For the text-containing cell, return its midpoint in (x, y) coordinate format. 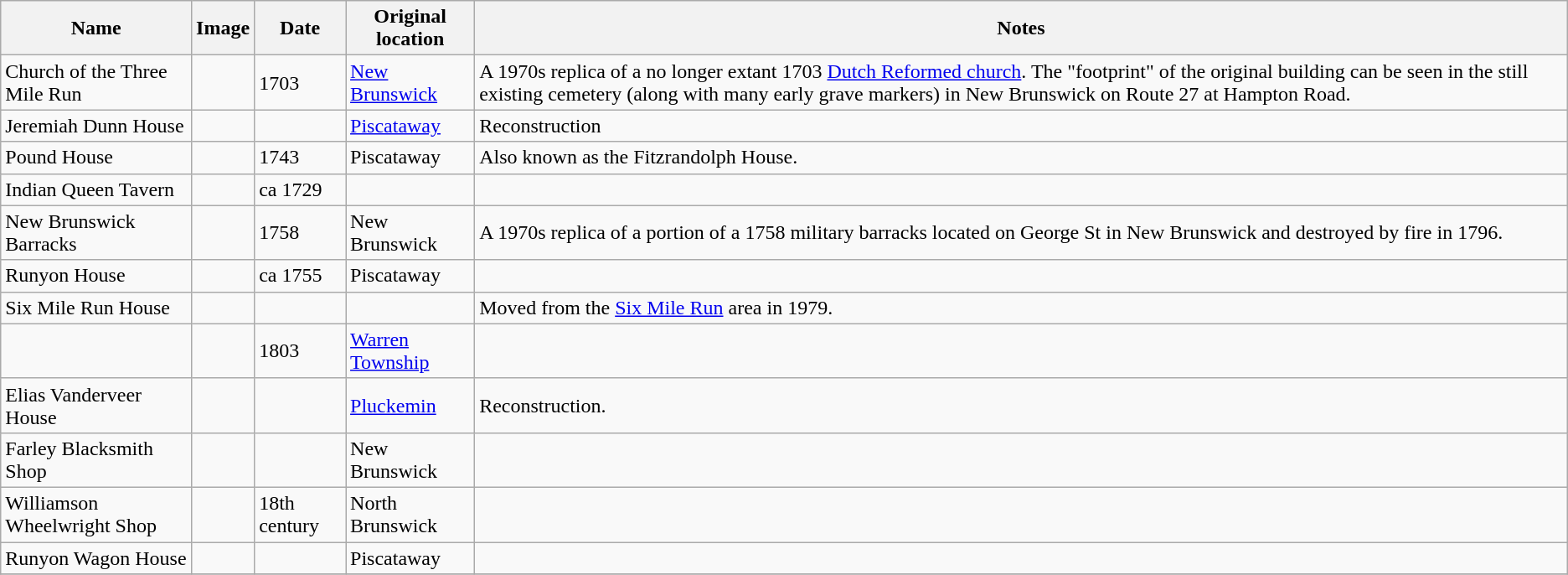
Indian Queen Tavern (96, 189)
Farley Blacksmith Shop (96, 459)
Original location (410, 28)
Jeremiah Dunn House (96, 126)
ca 1755 (300, 276)
Warren Township (410, 350)
18th century (300, 515)
New Brunswick Barracks (96, 233)
Also known as the Fitzrandolph House. (1022, 158)
Date (300, 28)
1743 (300, 158)
North Brunswick (410, 515)
1803 (300, 350)
Image (223, 28)
Elias Vanderveer House (96, 406)
A 1970s replica of a portion of a 1758 military barracks located on George St in New Brunswick and destroyed by fire in 1796. (1022, 233)
Williamson Wheelwright Shop (96, 515)
Name (96, 28)
Church of the Three Mile Run (96, 82)
Pluckemin (410, 406)
Reconstruction (1022, 126)
Runyon House (96, 276)
Notes (1022, 28)
Moved from the Six Mile Run area in 1979. (1022, 308)
1703 (300, 82)
Reconstruction. (1022, 406)
Pound House (96, 158)
Runyon Wagon House (96, 557)
1758 (300, 233)
Six Mile Run House (96, 308)
ca 1729 (300, 189)
